Return (X, Y) of the center of cell containing provided text 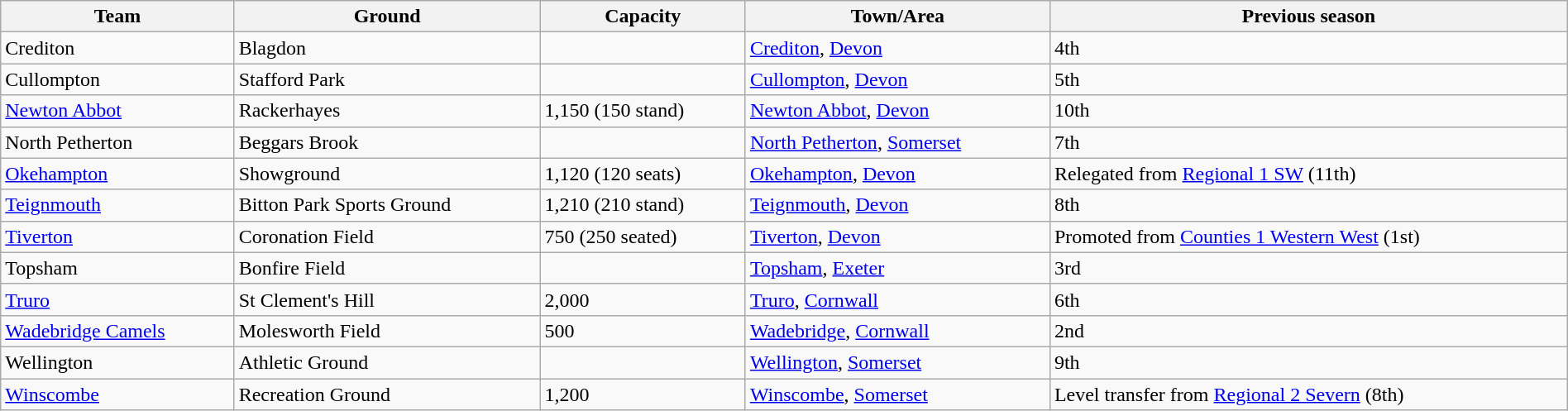
Cullompton, Devon (897, 79)
1,210 (210 stand) (643, 205)
Promoted from Counties 1 Western West (1st) (1308, 237)
Winscombe, Somerset (897, 394)
Rackerhayes (387, 111)
8th (1308, 205)
North Petherton (117, 142)
Tiverton, Devon (897, 237)
2nd (1308, 331)
Relegated from Regional 1 SW (11th) (1308, 174)
Molesworth Field (387, 331)
Showground (387, 174)
Newton Abbot (117, 111)
Beggars Brook (387, 142)
750 (250 seated) (643, 237)
Bonfire Field (387, 268)
Newton Abbot, Devon (897, 111)
Bitton Park Sports Ground (387, 205)
Coronation Field (387, 237)
7th (1308, 142)
Okehampton (117, 174)
3rd (1308, 268)
Cullompton (117, 79)
2,000 (643, 299)
1,200 (643, 394)
1,120 (120 seats) (643, 174)
1,150 (150 stand) (643, 111)
Capacity (643, 17)
Teignmouth, Devon (897, 205)
500 (643, 331)
Level transfer from Regional 2 Severn (8th) (1308, 394)
Winscombe (117, 394)
Wellington, Somerset (897, 362)
Wellington (117, 362)
9th (1308, 362)
4th (1308, 48)
Blagdon (387, 48)
Tiverton (117, 237)
6th (1308, 299)
5th (1308, 79)
Previous season (1308, 17)
Truro, Cornwall (897, 299)
Town/Area (897, 17)
Okehampton, Devon (897, 174)
Topsham (117, 268)
Ground (387, 17)
Crediton, Devon (897, 48)
Stafford Park (387, 79)
Team (117, 17)
10th (1308, 111)
Wadebridge, Cornwall (897, 331)
St Clement's Hill (387, 299)
Recreation Ground (387, 394)
Topsham, Exeter (897, 268)
North Petherton, Somerset (897, 142)
Crediton (117, 48)
Athletic Ground (387, 362)
Truro (117, 299)
Wadebridge Camels (117, 331)
Teignmouth (117, 205)
